Pinpoint the cell where the given text exists, returning its [x, y] midpoint coordinate. 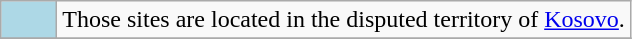
Those sites are located in the disputed territory of Kosovo. [344, 20]
